Find where the given text appears and provide that cell's center as [x, y] coordinate. 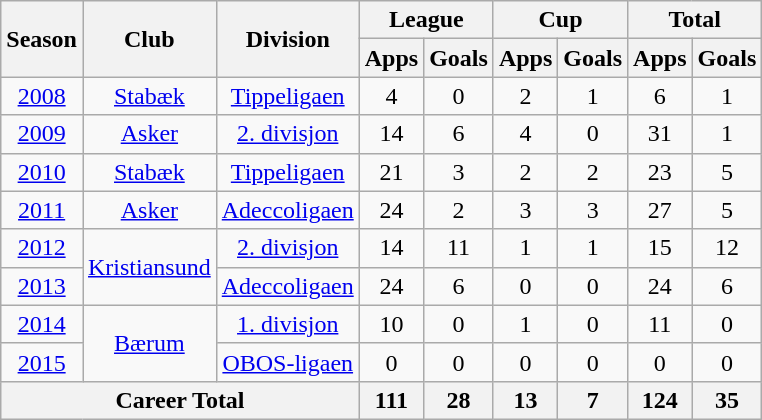
111 [391, 400]
28 [459, 400]
21 [391, 172]
35 [727, 400]
Division [288, 39]
23 [660, 172]
1. divisjon [288, 324]
Club [149, 39]
13 [525, 400]
League [426, 20]
10 [391, 324]
2008 [42, 96]
2011 [42, 210]
2014 [42, 324]
2009 [42, 134]
Bærum [149, 343]
2015 [42, 362]
27 [660, 210]
OBOS-ligaen [288, 362]
12 [727, 248]
2013 [42, 286]
2012 [42, 248]
Season [42, 39]
7 [593, 400]
2010 [42, 172]
Cup [560, 20]
Total [695, 20]
15 [660, 248]
Career Total [180, 400]
Kristiansund [149, 267]
31 [660, 134]
124 [660, 400]
